Output the (X, Y) coordinate of the center of the cell containing the given text.  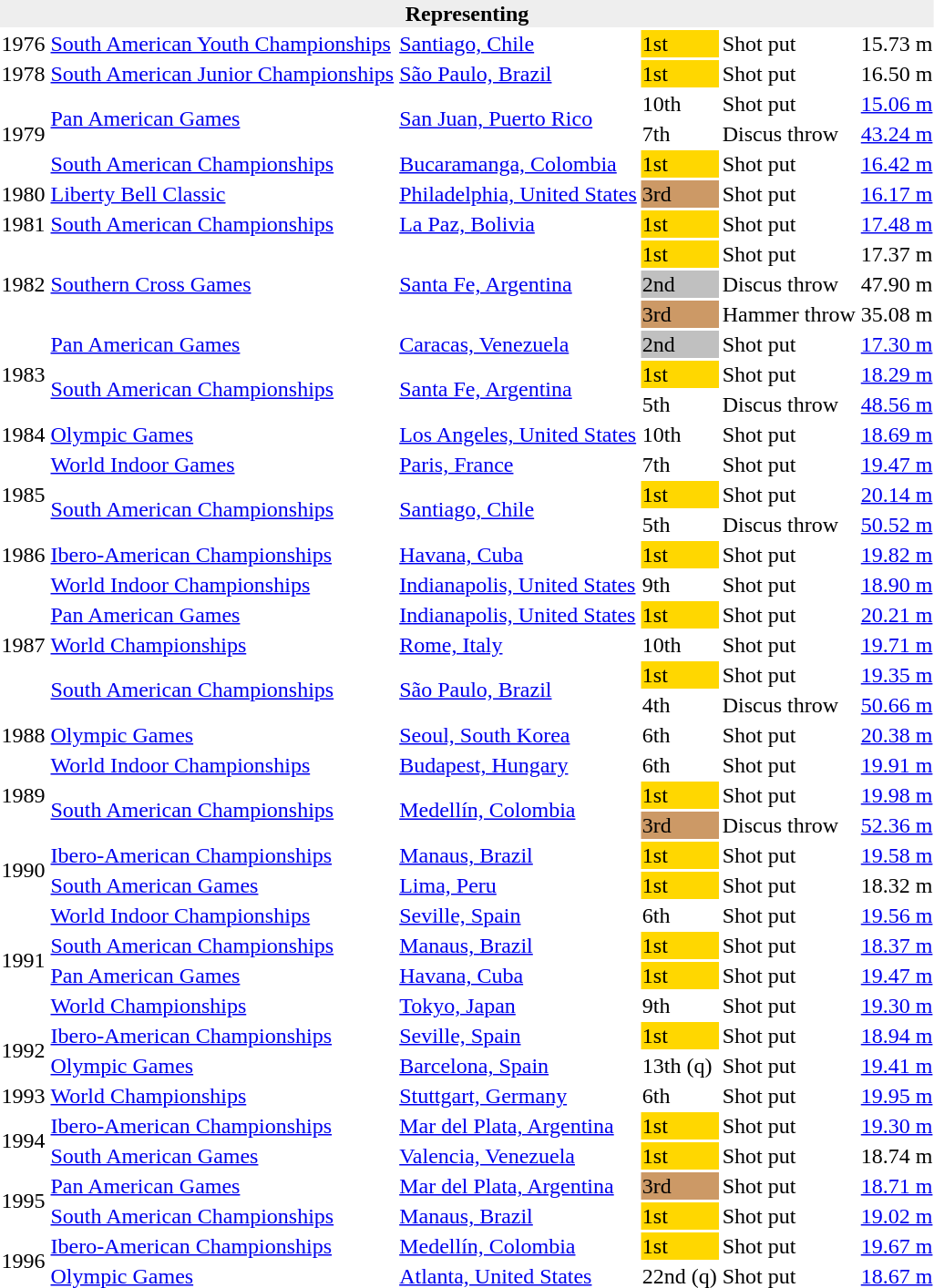
1978 (24, 74)
1982 (24, 284)
1983 (24, 374)
Representing (467, 14)
18.29 m (897, 374)
Bucaramanga, Colombia (518, 164)
4th (680, 705)
48.56 m (897, 404)
Lima, Peru (518, 885)
19.35 m (897, 675)
18.90 m (897, 585)
Paris, France (518, 465)
50.52 m (897, 525)
Rome, Italy (518, 645)
1995 (24, 1201)
Liberty Bell Classic (222, 194)
1987 (24, 645)
16.42 m (897, 164)
16.50 m (897, 74)
La Paz, Bolivia (518, 224)
1990 (24, 871)
16.17 m (897, 194)
Seoul, South Korea (518, 735)
Hammer throw (789, 314)
18.37 m (897, 946)
15.06 m (897, 104)
1992 (24, 1051)
1984 (24, 434)
20.14 m (897, 495)
19.56 m (897, 915)
19.95 m (897, 1096)
20.38 m (897, 735)
Southern Cross Games (222, 284)
52.36 m (897, 825)
18.94 m (897, 1036)
18.32 m (897, 885)
17.37 m (897, 254)
18.69 m (897, 434)
1994 (24, 1140)
13th (q) (680, 1066)
Stuttgart, Germany (518, 1096)
15.73 m (897, 44)
17.30 m (897, 344)
20.21 m (897, 615)
1988 (24, 735)
Caracas, Venezuela (518, 344)
18.74 m (897, 1156)
1985 (24, 495)
19.98 m (897, 795)
Barcelona, Spain (518, 1066)
18.71 m (897, 1186)
1976 (24, 44)
19.02 m (897, 1216)
19.67 m (897, 1246)
Philadelphia, United States (518, 194)
South American Junior Championships (222, 74)
Budapest, Hungary (518, 765)
50.66 m (897, 705)
47.90 m (897, 284)
17.48 m (897, 224)
Tokyo, Japan (518, 1006)
19.58 m (897, 855)
1993 (24, 1096)
19.82 m (897, 555)
1986 (24, 555)
World Indoor Games (222, 465)
1991 (24, 960)
19.71 m (897, 645)
19.91 m (897, 765)
43.24 m (897, 134)
1981 (24, 224)
1989 (24, 795)
1980 (24, 194)
South American Youth Championships (222, 44)
Los Angeles, United States (518, 434)
San Juan, Puerto Rico (518, 118)
35.08 m (897, 314)
19.41 m (897, 1066)
1979 (24, 134)
Valencia, Venezuela (518, 1156)
